Provide the [X, Y] coordinate of the cell's center where the given text is located.  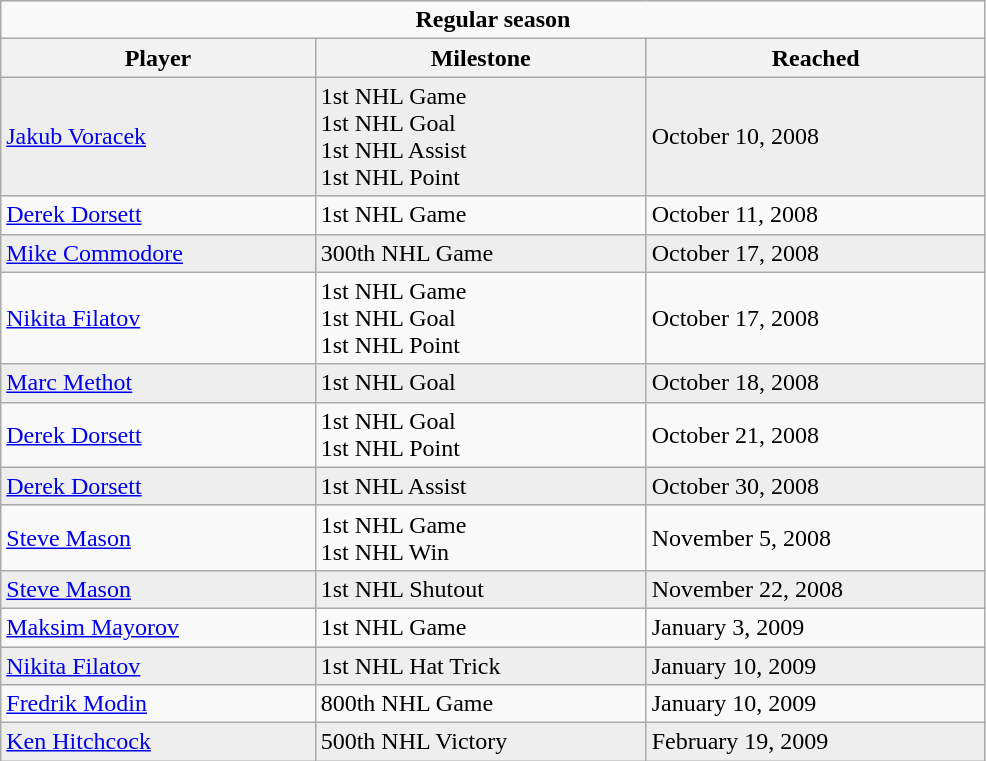
800th NHL Game [480, 704]
1st NHL Shutout [480, 589]
January 3, 2009 [816, 627]
1st NHL Assist [480, 486]
1st NHL Goal1st NHL Point [480, 434]
300th NHL Game [480, 253]
1st NHL Game1st NHL Goal1st NHL Assist1st NHL Point [480, 136]
November 22, 2008 [816, 589]
Jakub Voracek [158, 136]
1st NHL Hat Trick [480, 665]
October 10, 2008 [816, 136]
October 21, 2008 [816, 434]
Regular season [493, 20]
Milestone [480, 58]
Ken Hitchcock [158, 742]
1st NHL Game1st NHL Win [480, 538]
October 30, 2008 [816, 486]
Reached [816, 58]
Player [158, 58]
Marc Methot [158, 383]
500th NHL Victory [480, 742]
November 5, 2008 [816, 538]
February 19, 2009 [816, 742]
Fredrik Modin [158, 704]
1st NHL Game1st NHL Goal1st NHL Point [480, 318]
Mike Commodore [158, 253]
October 18, 2008 [816, 383]
1st NHL Goal [480, 383]
Maksim Mayorov [158, 627]
October 11, 2008 [816, 215]
